Extract the [x, y] coordinate from the center of the cell holding the provided text.  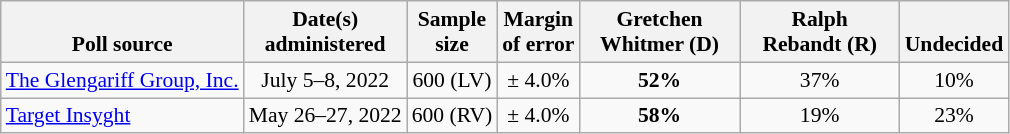
Poll source [122, 32]
July 5–8, 2022 [326, 80]
Samplesize [452, 32]
19% [820, 116]
23% [954, 116]
GretchenWhitmer (D) [659, 32]
Marginof error [538, 32]
37% [820, 80]
52% [659, 80]
The Glengariff Group, Inc. [122, 80]
10% [954, 80]
Undecided [954, 32]
58% [659, 116]
May 26–27, 2022 [326, 116]
RalphRebandt (R) [820, 32]
Target Insyght [122, 116]
600 (RV) [452, 116]
Date(s)administered [326, 32]
600 (LV) [452, 80]
